Identify which cell holds the provided text, then report its (x, y) central coordinate. 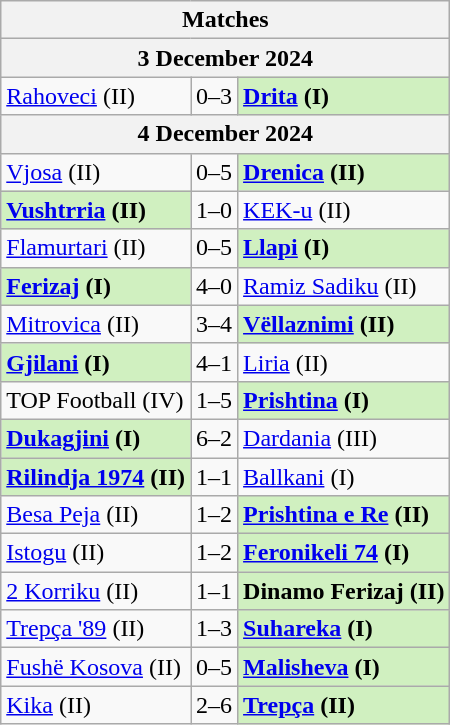
Kika (II) (96, 705)
1–5 (214, 400)
Feronikeli 74 (I) (344, 553)
Ferizaj (I) (96, 286)
Dinamo Ferizaj (II) (344, 591)
Suhareka (I) (344, 629)
Trepça (II) (344, 705)
Vushtrria (II) (96, 210)
6–2 (214, 438)
4–0 (214, 286)
Liria (II) (344, 362)
Dardania (III) (344, 438)
3–4 (214, 324)
Dukagjini (I) (96, 438)
Gjilani (I) (96, 362)
Drenica (II) (344, 172)
1–3 (214, 629)
TOP Football (IV) (96, 400)
Fushë Kosova (II) (96, 667)
4–1 (214, 362)
Llapi (I) (344, 248)
Matches (226, 20)
2–6 (214, 705)
Prishtina e Re (II) (344, 515)
Istogu (II) (96, 553)
2 Korriku (II) (96, 591)
0–3 (214, 96)
Ramiz Sadiku (II) (344, 286)
Ballkani (I) (344, 477)
Prishtina (I) (344, 400)
Drita (I) (344, 96)
Flamurtari (II) (96, 248)
3 December 2024 (226, 58)
4 December 2024 (226, 134)
KEK-u (II) (344, 210)
Vjosa (II) (96, 172)
Vëllaznimi (II) (344, 324)
Malisheva (I) (344, 667)
1–0 (214, 210)
Rilindja 1974 (II) (96, 477)
Mitrovica (II) (96, 324)
Trepça '89 (II) (96, 629)
Besa Peja (II) (96, 515)
Rahoveci (II) (96, 96)
